Provide the [x, y] coordinate of the cell's center where the given text is located.  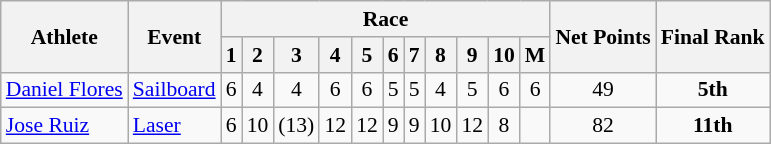
11th [713, 126]
Race [386, 19]
Athlete [64, 36]
Final Rank [713, 36]
82 [602, 126]
1 [232, 55]
Daniel Flores [64, 90]
7 [414, 55]
Jose Ruiz [64, 126]
Laser [174, 126]
Sailboard [174, 90]
5th [713, 90]
49 [602, 90]
Event [174, 36]
2 [258, 55]
Net Points [602, 36]
3 [296, 55]
(13) [296, 126]
M [536, 55]
